Find where the given text appears and provide that cell's center as (X, Y) coordinate. 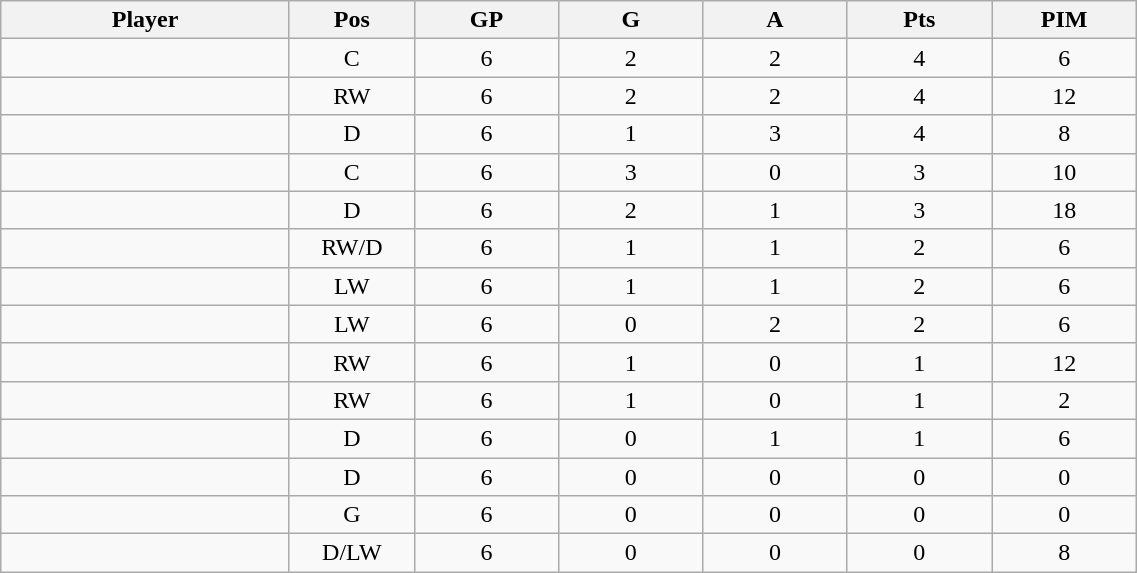
RW/D (352, 248)
GP (486, 20)
PIM (1064, 20)
D/LW (352, 553)
Player (146, 20)
10 (1064, 172)
Pos (352, 20)
Pts (919, 20)
18 (1064, 210)
A (775, 20)
